Locate the cell with the specified text and output its [X, Y] center coordinate. 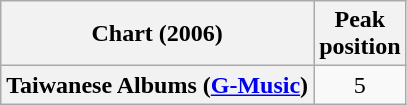
Taiwanese Albums (G-Music) [158, 85]
Peakposition [360, 34]
Chart (2006) [158, 34]
5 [360, 85]
